Pinpoint the cell where the given text exists, returning its (x, y) midpoint coordinate. 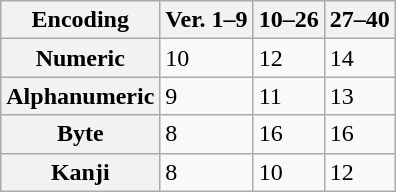
14 (360, 58)
Encoding (80, 20)
13 (360, 96)
10–26 (288, 20)
9 (206, 96)
27–40 (360, 20)
Kanji (80, 172)
Numeric (80, 58)
Alphanumeric (80, 96)
Byte (80, 134)
11 (288, 96)
Ver. 1–9 (206, 20)
